Locate the cell with the specified text and output its (X, Y) center coordinate. 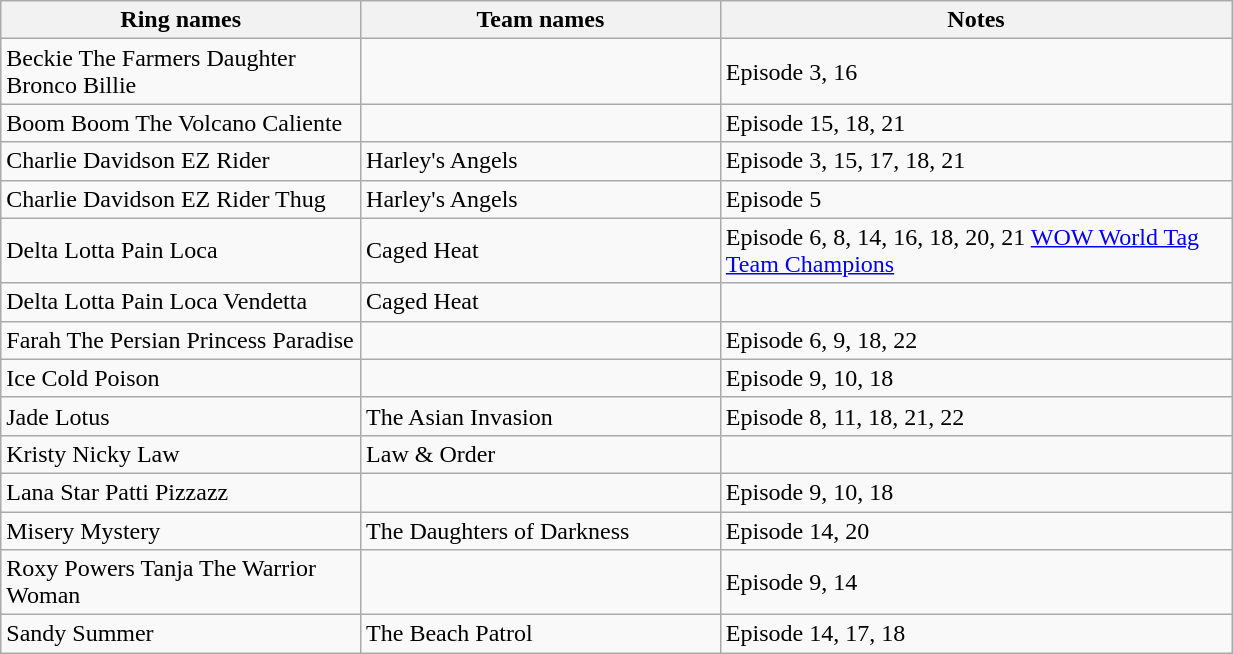
Kristy Nicky Law (181, 454)
Charlie Davidson EZ Rider (181, 161)
Jade Lotus (181, 416)
Boom Boom The Volcano Caliente (181, 123)
Episode 15, 18, 21 (976, 123)
Sandy Summer (181, 634)
Beckie The Farmers Daughter Bronco Billie (181, 72)
Law & Order (541, 454)
Episode 3, 15, 17, 18, 21 (976, 161)
Episode 6, 9, 18, 22 (976, 340)
Delta Lotta Pain Loca Vendetta (181, 302)
Farah The Persian Princess Paradise (181, 340)
Episode 8, 11, 18, 21, 22 (976, 416)
Notes (976, 20)
Episode 9, 14 (976, 582)
Charlie Davidson EZ Rider Thug (181, 199)
Episode 14, 20 (976, 531)
Misery Mystery (181, 531)
Delta Lotta Pain Loca (181, 250)
Episode 3, 16 (976, 72)
The Daughters of Darkness (541, 531)
Team names (541, 20)
Ring names (181, 20)
Episode 5 (976, 199)
Episode 14, 17, 18 (976, 634)
Ice Cold Poison (181, 378)
The Asian Invasion (541, 416)
The Beach Patrol (541, 634)
Episode 6, 8, 14, 16, 18, 20, 21 WOW World Tag Team Champions (976, 250)
Lana Star Patti Pizzazz (181, 492)
Roxy Powers Tanja The Warrior Woman (181, 582)
